Locate the cell with the specified text and output its (x, y) center coordinate. 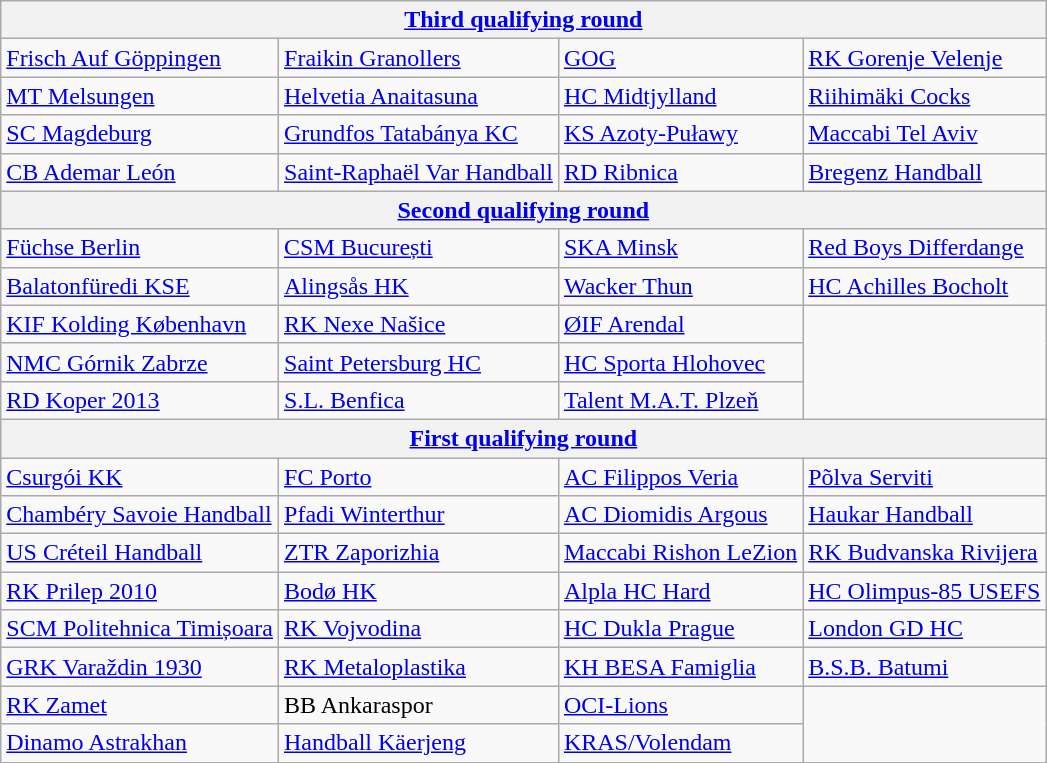
CB Ademar León (140, 172)
ZTR Zaporizhia (419, 553)
RK Budvanska Rivijera (924, 553)
Maccabi Rishon LeZion (680, 553)
KIF Kolding København (140, 324)
BB Ankaraspor (419, 705)
HC Sporta Hlohovec (680, 362)
Helvetia Anaitasuna (419, 96)
Grundfos Tatabánya KC (419, 134)
Bregenz Handball (924, 172)
MT Melsungen (140, 96)
Wacker Thun (680, 286)
RD Ribnica (680, 172)
London GD HC (924, 629)
RK Zamet (140, 705)
Saint-Raphaël Var Handball (419, 172)
GOG (680, 58)
FC Porto (419, 477)
Dinamo Astrakhan (140, 743)
HC Achilles Bocholt (924, 286)
KH BESA Famiglia (680, 667)
Second qualifying round (524, 210)
Handball Käerjeng (419, 743)
Red Boys Differdange (924, 248)
Haukar Handball (924, 515)
OCI-Lions (680, 705)
KS Azoty-Puławy (680, 134)
Talent M.A.T. Plzeň (680, 400)
SC Magdeburg (140, 134)
RK Nexe Našice (419, 324)
Chambéry Savoie Handball (140, 515)
RK Metaloplastika (419, 667)
RK Gorenje Velenje (924, 58)
Saint Petersburg HC (419, 362)
AC Diomidis Argous (680, 515)
Frisch Auf Göppingen (140, 58)
Alpla HC Hard (680, 591)
SKA Minsk (680, 248)
RK Vojvodina (419, 629)
NMC Górnik Zabrze (140, 362)
CSM București (419, 248)
Põlva Serviti (924, 477)
US Créteil Handball (140, 553)
Csurgói KK (140, 477)
AC Filippos Veria (680, 477)
Fraikin Granollers (419, 58)
Maccabi Tel Aviv (924, 134)
Alingsås HK (419, 286)
ØIF Arendal (680, 324)
RD Koper 2013 (140, 400)
HC Dukla Prague (680, 629)
Balatonfüredi KSE (140, 286)
HC Midtjylland (680, 96)
KRAS/Volendam (680, 743)
S.L. Benfica (419, 400)
Third qualifying round (524, 20)
Bodø HK (419, 591)
HC Olimpus-85 USEFS (924, 591)
Füchse Berlin (140, 248)
First qualifying round (524, 438)
RK Prilep 2010 (140, 591)
Riihimäki Cocks (924, 96)
Pfadi Winterthur (419, 515)
GRK Varaždin 1930 (140, 667)
B.S.B. Batumi (924, 667)
SCM Politehnica Timișoara (140, 629)
